Search for the cell housing the specified text and yield its [x, y] center coordinate. 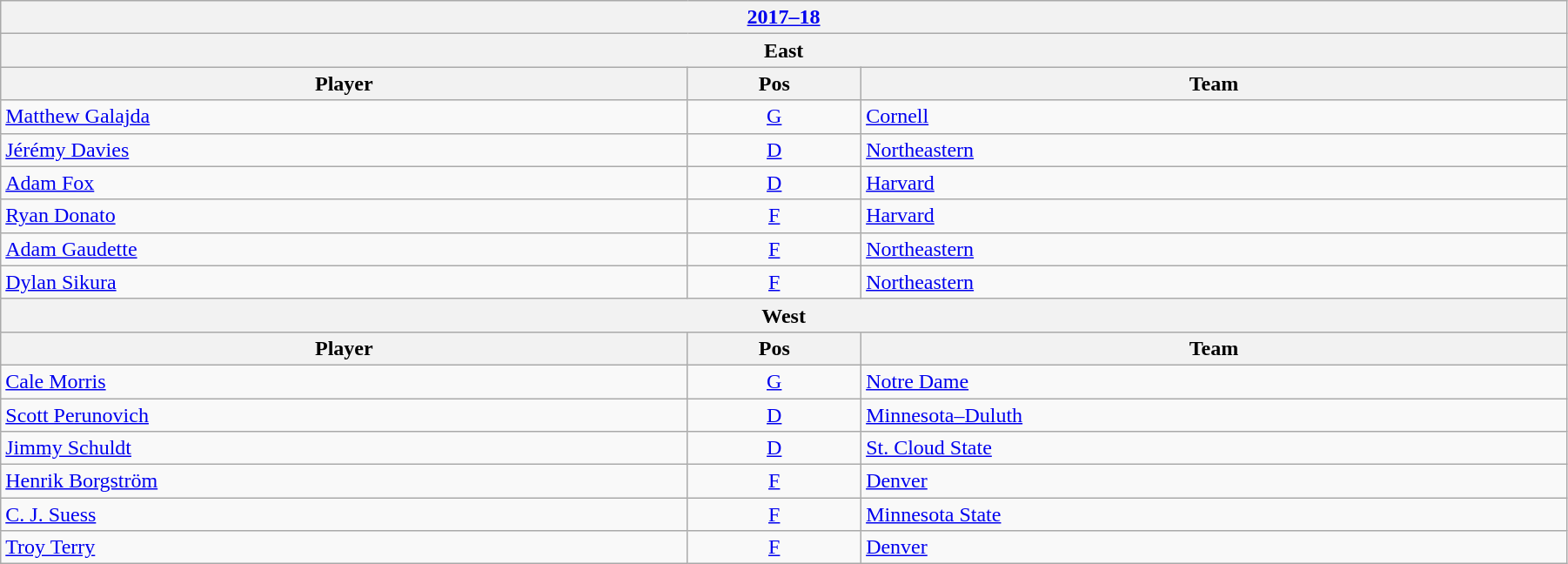
Minnesota–Duluth [1215, 415]
Jérémy Davies [345, 150]
Cornell [1215, 117]
Scott Perunovich [345, 415]
Troy Terry [345, 547]
Dylan Sikura [345, 282]
St. Cloud State [1215, 448]
Jimmy Schuldt [345, 448]
C. J. Suess [345, 514]
Adam Gaudette [345, 249]
Ryan Donato [345, 216]
Henrik Borgström [345, 481]
2017–18 [784, 17]
East [784, 50]
Minnesota State [1215, 514]
Cale Morris [345, 381]
Notre Dame [1215, 381]
Adam Fox [345, 183]
Matthew Galajda [345, 117]
West [784, 315]
